Scan for the cell matching the given text and deliver its (x, y) coordinate at center. 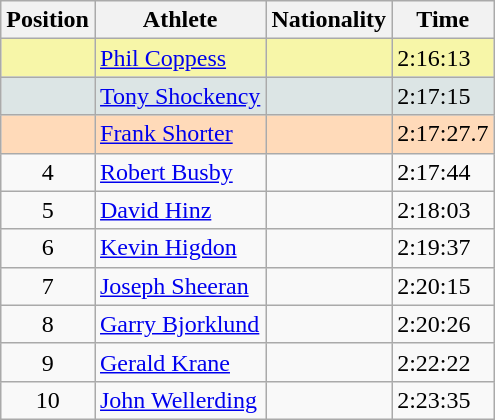
Phil Coppess (180, 58)
6 (48, 248)
Frank Shorter (180, 134)
2:17:27.7 (443, 134)
2:20:15 (443, 286)
5 (48, 210)
2:22:22 (443, 362)
2:17:44 (443, 172)
Position (48, 20)
Gerald Krane (180, 362)
7 (48, 286)
2:23:35 (443, 400)
2:16:13 (443, 58)
Time (443, 20)
Kevin Higdon (180, 248)
David Hinz (180, 210)
2:18:03 (443, 210)
Garry Bjorklund (180, 324)
4 (48, 172)
2:20:26 (443, 324)
Robert Busby (180, 172)
John Wellerding (180, 400)
Tony Shockency (180, 96)
2:17:15 (443, 96)
10 (48, 400)
8 (48, 324)
9 (48, 362)
Joseph Sheeran (180, 286)
Nationality (329, 20)
Athlete (180, 20)
2:19:37 (443, 248)
